From the cell containing the given text, extract its center point as (X, Y) coordinate. 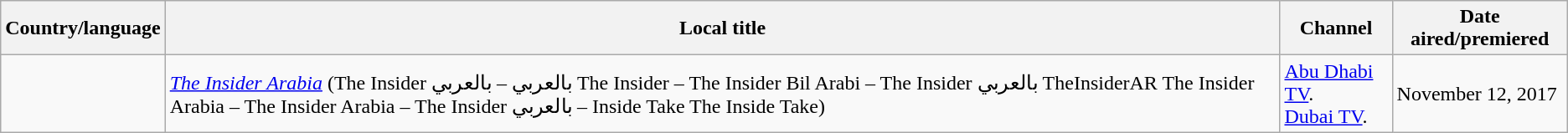
Country/language (83, 28)
November 12, 2017 (1479, 94)
Channel (1336, 28)
Local title (722, 28)
Date aired/premiered (1479, 28)
Abu Dhabi TV.Dubai TV. (1336, 94)
